Output the (x, y) coordinate of the center of the cell containing the given text.  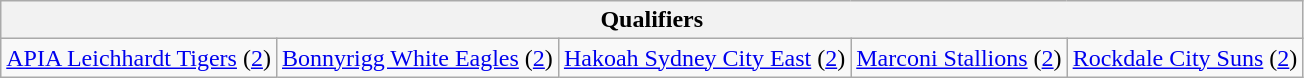
Marconi Stallions (2) (959, 58)
Rockdale City Suns (2) (1185, 58)
Hakoah Sydney City East (2) (704, 58)
Bonnyrigg White Eagles (2) (417, 58)
Qualifiers (652, 20)
APIA Leichhardt Tigers (2) (139, 58)
